Return (x, y) of the center of cell containing provided text 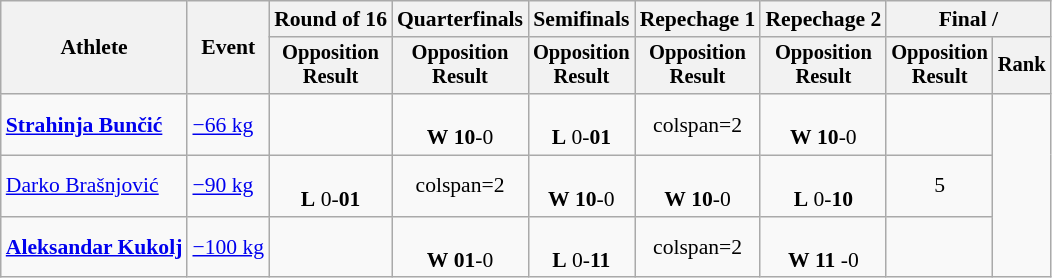
Round of 16 (330, 19)
Athlete (94, 48)
−66 kg (228, 124)
Darko Brašnjović (94, 186)
−100 kg (228, 248)
Rank (1022, 66)
L 0-10 (823, 186)
5 (940, 186)
W 01-0 (460, 248)
Repechage 2 (823, 19)
Semifinals (582, 19)
W 11 -0 (823, 248)
Quarterfinals (460, 19)
−90 kg (228, 186)
Repechage 1 (698, 19)
Strahinja Bunčić (94, 124)
Final / (968, 19)
Aleksandar Kukolj (94, 248)
Event (228, 48)
L 0-11 (582, 248)
